Return the (x, y) coordinate for the center point of the cell that contains the specified text.  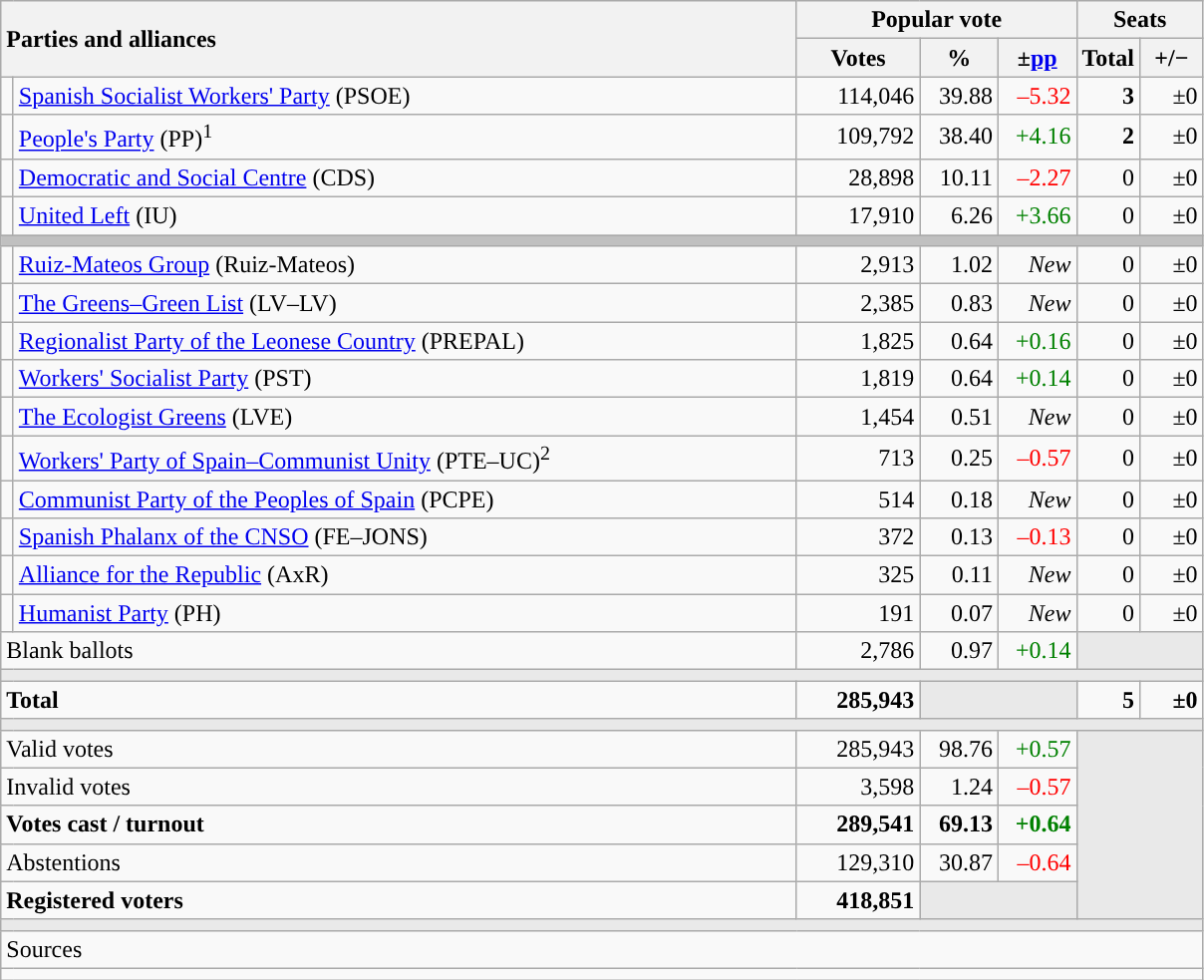
114,046 (858, 96)
0.97 (959, 651)
Ruiz-Mateos Group (Ruiz-Mateos) (405, 265)
The Greens–Green List (LV–LV) (405, 303)
Abstentions (399, 862)
0.83 (959, 303)
109,792 (858, 138)
2,385 (858, 303)
514 (858, 499)
±pp (1037, 58)
Spanish Socialist Workers' Party (PSOE) (405, 96)
2,913 (858, 265)
69.13 (959, 824)
5 (1108, 700)
Seats (1140, 20)
1.02 (959, 265)
Valid votes (399, 749)
1,454 (858, 417)
The Ecologist Greens (LVE) (405, 417)
Regionalist Party of the Leonese Country (PREPAL) (405, 341)
–5.32 (1037, 96)
191 (858, 613)
Popular vote (937, 20)
–0.64 (1037, 862)
Votes cast / turnout (399, 824)
0.13 (959, 537)
0.07 (959, 613)
289,541 (858, 824)
2 (1108, 138)
30.87 (959, 862)
People's Party (PP)1 (405, 138)
Spanish Phalanx of the CNSO (FE–JONS) (405, 537)
0.18 (959, 499)
6.26 (959, 216)
+/− (1172, 58)
Workers' Party of Spain–Communist Unity (PTE–UC)2 (405, 459)
+4.16 (1037, 138)
Blank ballots (399, 651)
+0.16 (1037, 341)
–2.27 (1037, 177)
1,825 (858, 341)
–0.13 (1037, 537)
0.51 (959, 417)
3 (1108, 96)
418,851 (858, 900)
2,786 (858, 651)
+0.64 (1037, 824)
United Left (IU) (405, 216)
372 (858, 537)
Communist Party of the Peoples of Spain (PCPE) (405, 499)
28,898 (858, 177)
Invalid votes (399, 787)
10.11 (959, 177)
0.11 (959, 575)
38.40 (959, 138)
129,310 (858, 862)
1,819 (858, 379)
17,910 (858, 216)
Sources (602, 949)
Parties and alliances (399, 39)
3,598 (858, 787)
713 (858, 459)
Registered voters (399, 900)
+0.57 (1037, 749)
Votes (858, 58)
39.88 (959, 96)
Democratic and Social Centre (CDS) (405, 177)
% (959, 58)
0.25 (959, 459)
Workers' Socialist Party (PST) (405, 379)
Humanist Party (PH) (405, 613)
Alliance for the Republic (AxR) (405, 575)
+3.66 (1037, 216)
98.76 (959, 749)
325 (858, 575)
1.24 (959, 787)
